Determine the (x, y) coordinate at the center of the cell enclosing the given text.  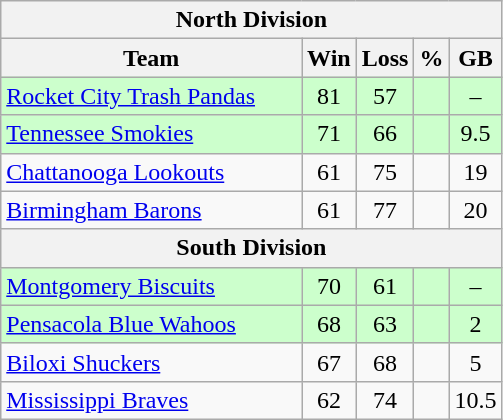
62 (330, 400)
% (432, 58)
Team (152, 58)
Pensacola Blue Wahoos (152, 324)
5 (476, 362)
71 (330, 134)
74 (385, 400)
20 (476, 210)
GB (476, 58)
77 (385, 210)
67 (330, 362)
Chattanooga Lookouts (152, 172)
South Division (252, 248)
81 (330, 96)
Birmingham Barons (152, 210)
Montgomery Biscuits (152, 286)
63 (385, 324)
Tennessee Smokies (152, 134)
70 (330, 286)
9.5 (476, 134)
10.5 (476, 400)
19 (476, 172)
Mississippi Braves (152, 400)
2 (476, 324)
Rocket City Trash Pandas (152, 96)
North Division (252, 20)
Loss (385, 58)
66 (385, 134)
75 (385, 172)
57 (385, 96)
Biloxi Shuckers (152, 362)
Win (330, 58)
